Return [x, y] of the center of cell containing provided text 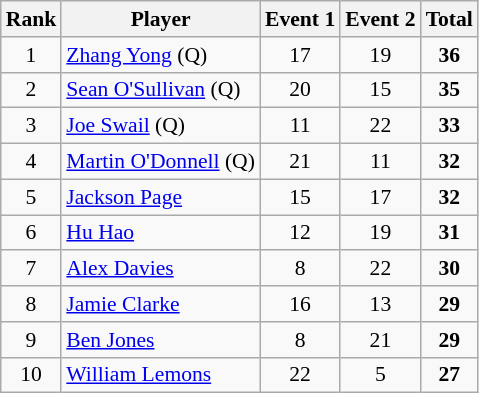
3 [32, 126]
10 [32, 375]
20 [300, 90]
Sean O'Sullivan (Q) [160, 90]
16 [300, 304]
Event 1 [300, 19]
Ben Jones [160, 340]
William Lemons [160, 375]
Rank [32, 19]
Total [450, 19]
12 [300, 233]
33 [450, 126]
27 [450, 375]
Jackson Page [160, 197]
Zhang Yong (Q) [160, 55]
Hu Hao [160, 233]
31 [450, 233]
4 [32, 162]
6 [32, 233]
Event 2 [380, 19]
1 [32, 55]
2 [32, 90]
Jamie Clarke [160, 304]
Player [160, 19]
36 [450, 55]
Martin O'Donnell (Q) [160, 162]
13 [380, 304]
30 [450, 269]
7 [32, 269]
Joe Swail (Q) [160, 126]
9 [32, 340]
Alex Davies [160, 269]
35 [450, 90]
